Provide the [x, y] coordinate of the cell's center where the given text is located.  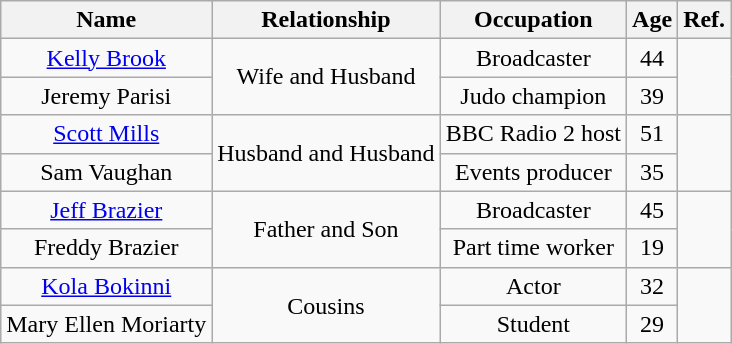
32 [652, 286]
Father and Son [326, 229]
Sam Vaughan [106, 172]
Age [652, 20]
Jeff Brazier [106, 210]
Actor [533, 286]
Freddy Brazier [106, 248]
19 [652, 248]
Judo champion [533, 96]
35 [652, 172]
Scott Mills [106, 134]
Name [106, 20]
BBC Radio 2 host [533, 134]
Kelly Brook [106, 58]
Ref. [704, 20]
Kola Bokinni [106, 286]
51 [652, 134]
Husband and Husband [326, 153]
Relationship [326, 20]
Events producer [533, 172]
29 [652, 324]
Part time worker [533, 248]
44 [652, 58]
Occupation [533, 20]
39 [652, 96]
Wife and Husband [326, 77]
45 [652, 210]
Cousins [326, 305]
Jeremy Parisi [106, 96]
Mary Ellen Moriarty [106, 324]
Student [533, 324]
